Return the (x, y) coordinate for the center point of the cell that contains the specified text.  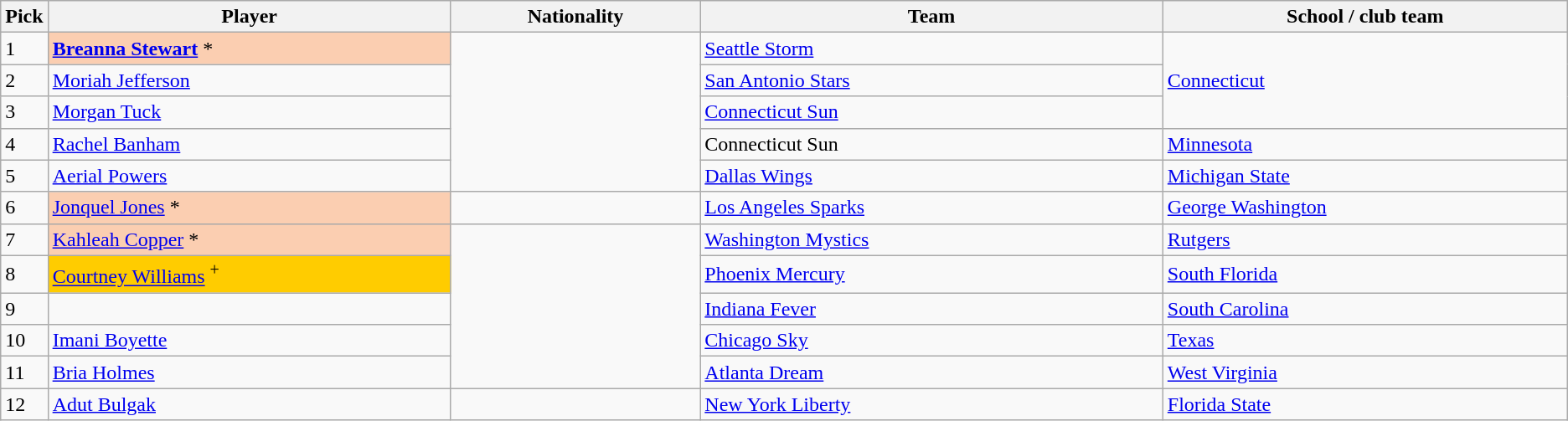
1 (24, 49)
Bria Holmes (250, 372)
Michigan State (1365, 176)
2 (24, 80)
Connecticut (1365, 80)
South Florida (1365, 275)
Chicago Sky (931, 341)
11 (24, 372)
Imani Boyette (250, 341)
10 (24, 341)
Los Angeles Sparks (931, 208)
Adut Bulgak (250, 404)
Courtney Williams + (250, 275)
Florida State (1365, 404)
Washington Mystics (931, 239)
5 (24, 176)
Indiana Fever (931, 309)
9 (24, 309)
San Antonio Stars (931, 80)
8 (24, 275)
Breanna Stewart * (250, 49)
Phoenix Mercury (931, 275)
School / club team (1365, 17)
Pick (24, 17)
Dallas Wings (931, 176)
Player (250, 17)
12 (24, 404)
Moriah Jefferson (250, 80)
Team (931, 17)
Nationality (575, 17)
Morgan Tuck (250, 112)
South Carolina (1365, 309)
New York Liberty (931, 404)
4 (24, 144)
Texas (1365, 341)
Atlanta Dream (931, 372)
Jonquel Jones * (250, 208)
George Washington (1365, 208)
Rachel Banham (250, 144)
Rutgers (1365, 239)
3 (24, 112)
6 (24, 208)
Aerial Powers (250, 176)
Minnesota (1365, 144)
Kahleah Copper * (250, 239)
Seattle Storm (931, 49)
West Virginia (1365, 372)
7 (24, 239)
